Scan for the cell matching the given text and deliver its [x, y] coordinate at center. 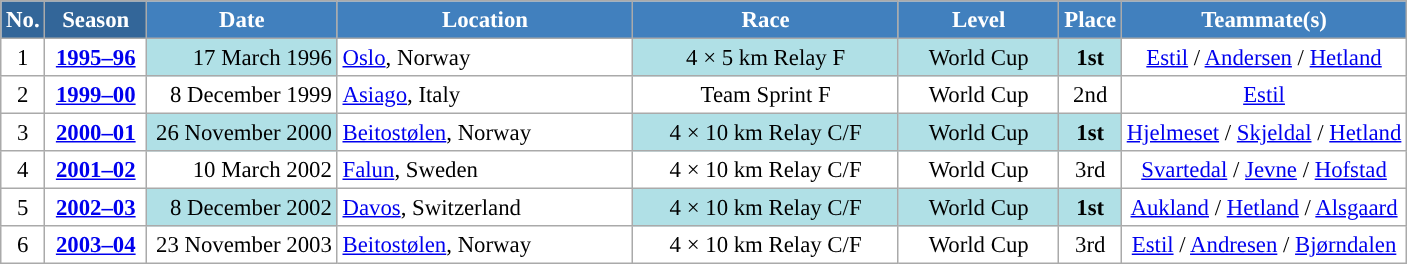
1995–96 [96, 58]
Aukland / Hetland / Alsgaard [1264, 208]
Oslo, Norway [485, 58]
4 × 5 km Relay F [766, 58]
Hjelmeset / Skjeldal / Hetland [1264, 133]
Estil / Andersen / Hetland [1264, 58]
Teammate(s) [1264, 20]
23 November 2003 [242, 245]
17 March 1996 [242, 58]
2002–03 [96, 208]
5 [23, 208]
Estil [1264, 95]
Davos, Switzerland [485, 208]
Location [485, 20]
Svartedal / Jevne / Hofstad [1264, 170]
10 March 2002 [242, 170]
Place [1090, 20]
Falun, Sweden [485, 170]
2 [23, 95]
8 December 2002 [242, 208]
Estil / Andresen / Bjørndalen [1264, 245]
Race [766, 20]
Date [242, 20]
1999–00 [96, 95]
2nd [1090, 95]
2003–04 [96, 245]
Level [978, 20]
No. [23, 20]
1 [23, 58]
2001–02 [96, 170]
Season [96, 20]
3 [23, 133]
4 [23, 170]
Team Sprint F [766, 95]
Asiago, Italy [485, 95]
8 December 1999 [242, 95]
2000–01 [96, 133]
26 November 2000 [242, 133]
6 [23, 245]
